Locate the cell with the specified text and output its [x, y] center coordinate. 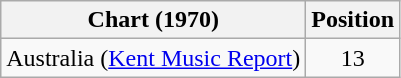
13 [353, 58]
Position [353, 20]
Chart (1970) [154, 20]
Australia (Kent Music Report) [154, 58]
